Determine the [X, Y] coordinate at the center of the cell enclosing the given text.  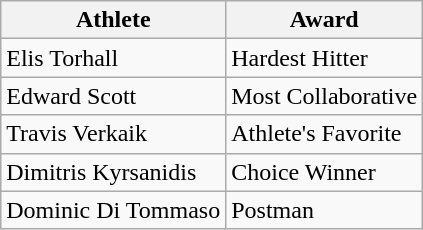
Award [324, 20]
Dominic Di Tommaso [114, 210]
Most Collaborative [324, 96]
Choice Winner [324, 172]
Edward Scott [114, 96]
Athlete [114, 20]
Athlete's Favorite [324, 134]
Travis Verkaik [114, 134]
Elis Torhall [114, 58]
Postman [324, 210]
Dimitris Kyrsanidis [114, 172]
Hardest Hitter [324, 58]
